Identify which cell holds the provided text, then report its [x, y] central coordinate. 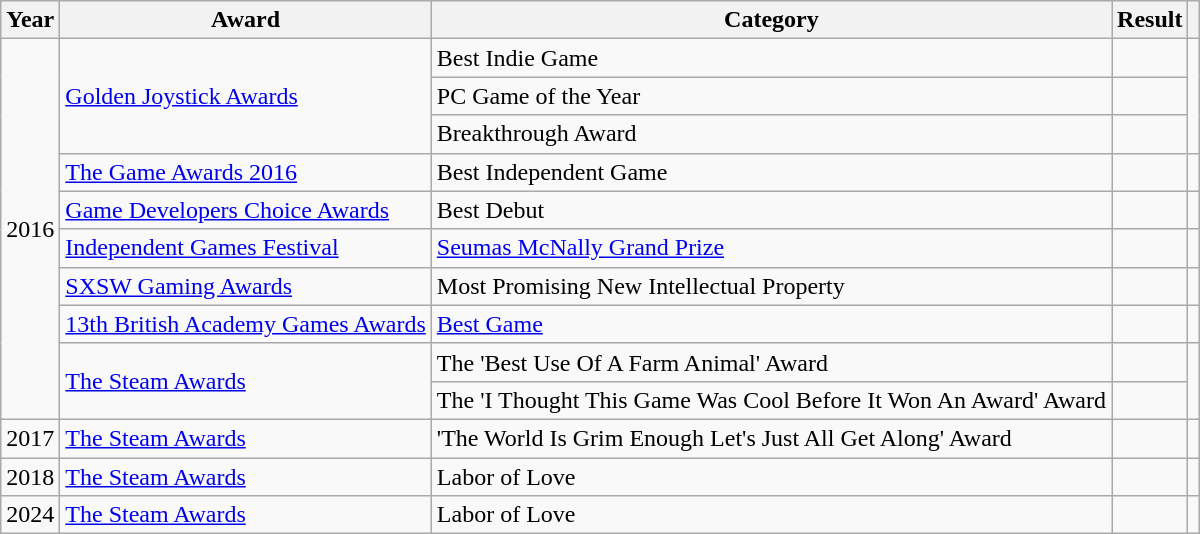
2024 [30, 515]
Result [1150, 20]
The 'I Thought This Game Was Cool Before It Won An Award' Award [771, 400]
2017 [30, 438]
Category [771, 20]
Best Indie Game [771, 58]
Best Debut [771, 210]
'The World Is Grim Enough Let's Just All Get Along' Award [771, 438]
Breakthrough Award [771, 134]
Year [30, 20]
Most Promising New Intellectual Property [771, 286]
2018 [30, 477]
Award [246, 20]
The 'Best Use Of A Farm Animal' Award [771, 362]
PC Game of the Year [771, 96]
Best Independent Game [771, 172]
Seumas McNally Grand Prize [771, 248]
The Game Awards 2016 [246, 172]
13th British Academy Games Awards [246, 324]
Best Game [771, 324]
SXSW Gaming Awards [246, 286]
Independent Games Festival [246, 248]
2016 [30, 230]
Golden Joystick Awards [246, 96]
Game Developers Choice Awards [246, 210]
